From the cell containing the given text, extract its center point as [X, Y] coordinate. 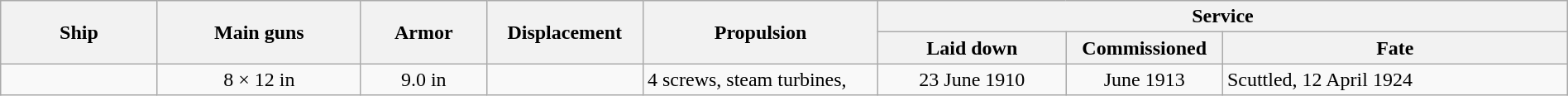
Laid down [973, 48]
Main guns [259, 32]
Armor [423, 32]
Scuttled, 12 April 1924 [1394, 79]
23 June 1910 [973, 79]
Ship [79, 32]
Service [1223, 17]
Displacement [564, 32]
Commissioned [1145, 48]
9.0 in [423, 79]
8 × 12 in [259, 79]
June 1913 [1145, 79]
Fate [1394, 48]
Propulsion [760, 32]
4 screws, steam turbines, [760, 79]
